Determine the (X, Y) coordinate at the center of the cell enclosing the given text.  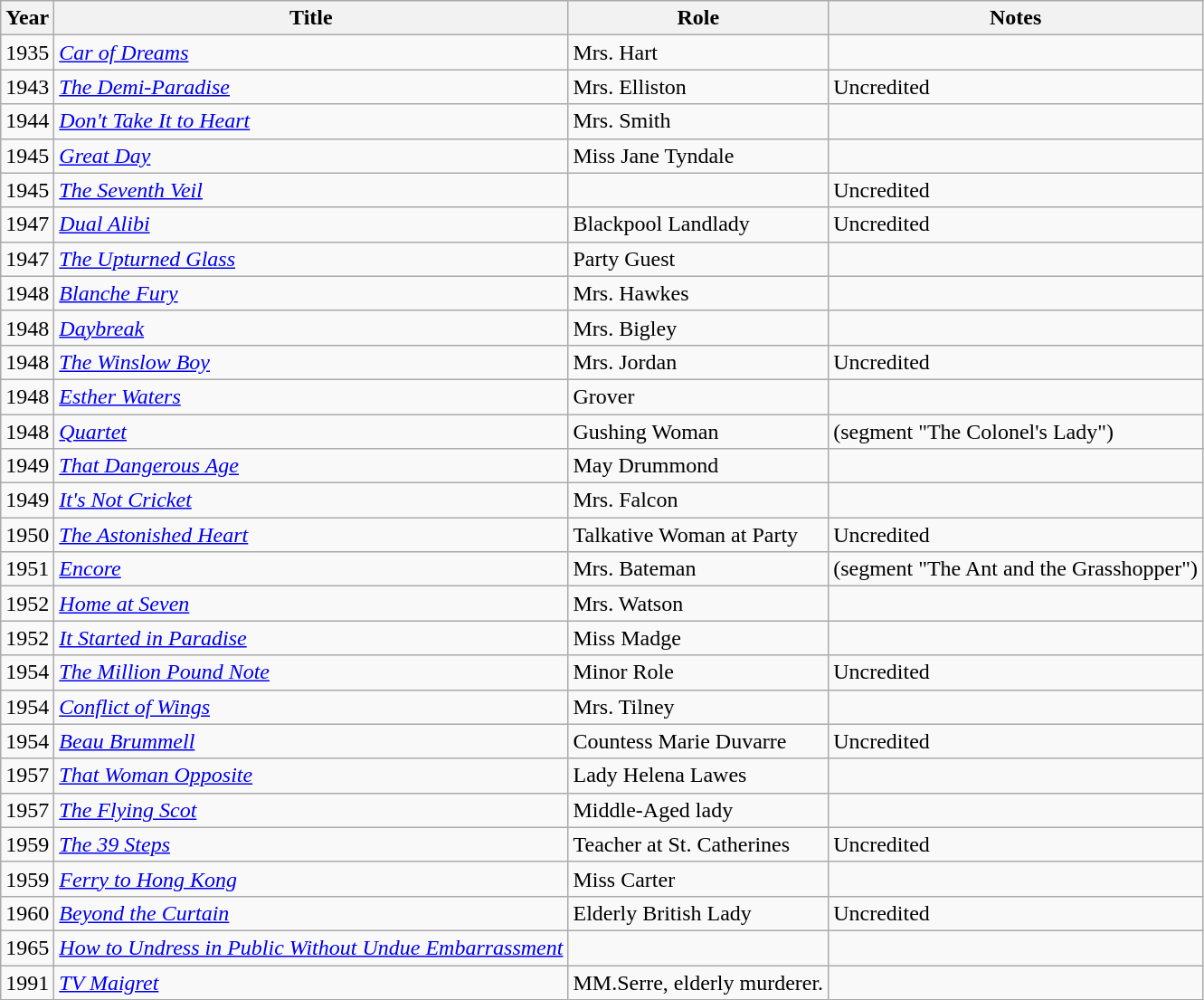
Talkative Woman at Party (698, 535)
Mrs. Hawkes (698, 293)
Gushing Woman (698, 432)
Beyond the Curtain (311, 913)
The Seventh Veil (311, 190)
Teacher at St. Catherines (698, 844)
Mrs. Falcon (698, 500)
Mrs. Hart (698, 52)
Don't Take It to Heart (311, 121)
TV Maigret (311, 982)
Blanche Fury (311, 293)
Minor Role (698, 672)
Mrs. Elliston (698, 87)
Daybreak (311, 328)
Ferry to Hong Kong (311, 879)
Esther Waters (311, 396)
The Astonished Heart (311, 535)
Beau Brummell (311, 741)
Elderly British Lady (698, 913)
Mrs. Bigley (698, 328)
Car of Dreams (311, 52)
Mrs. Jordan (698, 362)
Countess Marie Duvarre (698, 741)
1991 (27, 982)
Party Guest (698, 259)
Role (698, 18)
1950 (27, 535)
That Woman Opposite (311, 776)
MM.Serre, elderly murderer. (698, 982)
Conflict of Wings (311, 707)
Home at Seven (311, 604)
Encore (311, 569)
Mrs. Tilney (698, 707)
Dual Alibi (311, 224)
The Flying Scot (311, 810)
Quartet (311, 432)
It Started in Paradise (311, 638)
Blackpool Landlady (698, 224)
That Dangerous Age (311, 466)
The Demi-Paradise (311, 87)
It's Not Cricket (311, 500)
1944 (27, 121)
Lady Helena Lawes (698, 776)
Year (27, 18)
(segment "The Colonel's Lady") (1016, 432)
The Million Pound Note (311, 672)
May Drummond (698, 466)
Miss Madge (698, 638)
The 39 Steps (311, 844)
1935 (27, 52)
Miss Jane Tyndale (698, 156)
Grover (698, 396)
Notes (1016, 18)
1965 (27, 948)
Mrs. Watson (698, 604)
Mrs. Bateman (698, 569)
1951 (27, 569)
(segment "The Ant and the Grasshopper") (1016, 569)
1943 (27, 87)
The Winslow Boy (311, 362)
Mrs. Smith (698, 121)
Miss Carter (698, 879)
The Upturned Glass (311, 259)
Great Day (311, 156)
How to Undress in Public Without Undue Embarrassment (311, 948)
Title (311, 18)
Middle-Aged lady (698, 810)
1960 (27, 913)
